Search for the cell housing the specified text and yield its [X, Y] center coordinate. 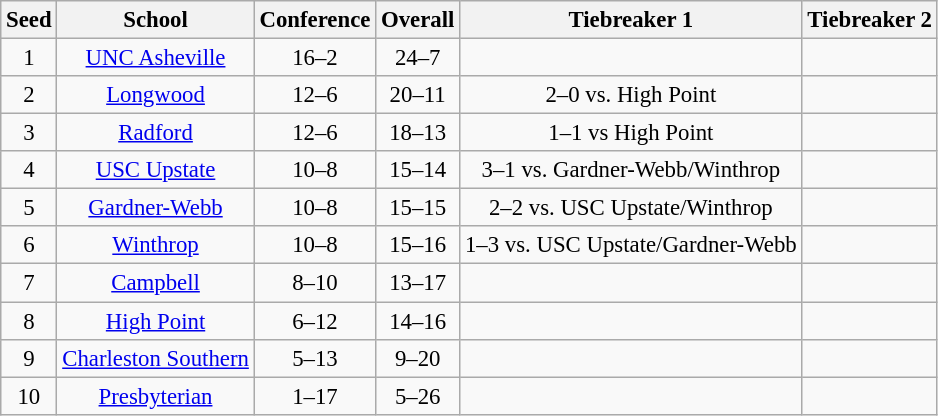
18–13 [418, 133]
10 [29, 396]
5 [29, 208]
Tiebreaker 2 [870, 20]
1 [29, 58]
6–12 [315, 321]
Charleston Southern [156, 358]
3 [29, 133]
3–1 vs. Gardner-Webb/Winthrop [631, 170]
Longwood [156, 95]
1–17 [315, 396]
Gardner-Webb [156, 208]
8 [29, 321]
UNC Asheville [156, 58]
High Point [156, 321]
2–0 vs. High Point [631, 95]
5–13 [315, 358]
2 [29, 95]
15–15 [418, 208]
1–1 vs High Point [631, 133]
15–14 [418, 170]
24–7 [418, 58]
8–10 [315, 283]
Campbell [156, 283]
Seed [29, 20]
Overall [418, 20]
9 [29, 358]
Radford [156, 133]
16–2 [315, 58]
USC Upstate [156, 170]
5–26 [418, 396]
13–17 [418, 283]
Winthrop [156, 245]
20–11 [418, 95]
2–2 vs. USC Upstate/Winthrop [631, 208]
14–16 [418, 321]
4 [29, 170]
9–20 [418, 358]
6 [29, 245]
Tiebreaker 1 [631, 20]
Presbyterian [156, 396]
Conference [315, 20]
15–16 [418, 245]
7 [29, 283]
School [156, 20]
1–3 vs. USC Upstate/Gardner-Webb [631, 245]
